Capture the cell that displays the provided text and extract its (x, y) central coordinate. 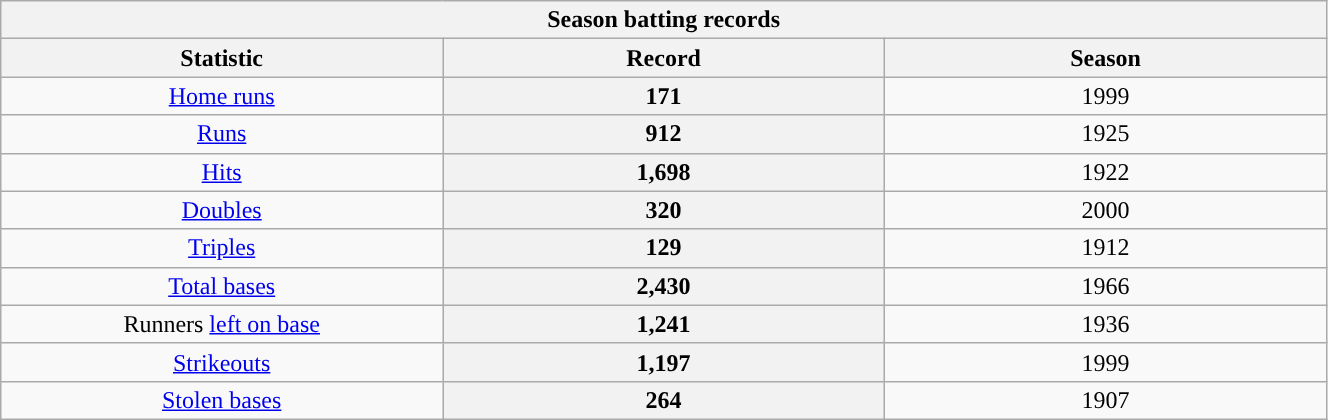
1,241 (664, 324)
Record (664, 58)
Stolen bases (222, 400)
Season (1106, 58)
912 (664, 134)
Triples (222, 248)
Runners left on base (222, 324)
171 (664, 96)
Strikeouts (222, 362)
1912 (1106, 248)
2,430 (664, 286)
1925 (1106, 134)
Statistic (222, 58)
Home runs (222, 96)
1,197 (664, 362)
1,698 (664, 172)
Total bases (222, 286)
2000 (1106, 210)
Season batting records (664, 20)
1907 (1106, 400)
Doubles (222, 210)
1936 (1106, 324)
Runs (222, 134)
129 (664, 248)
264 (664, 400)
1966 (1106, 286)
320 (664, 210)
1922 (1106, 172)
Hits (222, 172)
